Detect which cell encompasses the target text, then output its [X, Y] center coordinate. 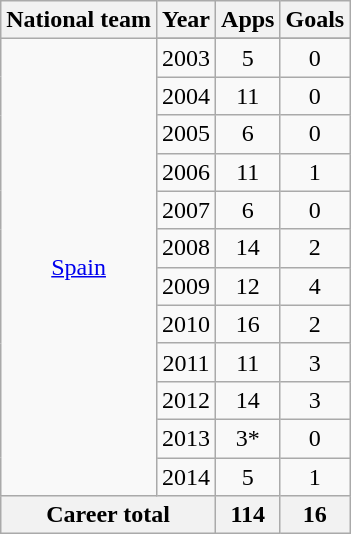
114 [248, 515]
National team [79, 20]
2009 [186, 286]
4 [315, 286]
3* [248, 438]
Spain [79, 268]
2005 [186, 134]
2010 [186, 324]
Goals [315, 20]
Apps [248, 20]
2008 [186, 248]
2011 [186, 362]
2004 [186, 96]
Year [186, 20]
2003 [186, 58]
Career total [108, 515]
12 [248, 286]
2007 [186, 210]
2006 [186, 172]
2013 [186, 438]
2014 [186, 477]
2012 [186, 400]
